Search for the cell housing the specified text and yield its [X, Y] center coordinate. 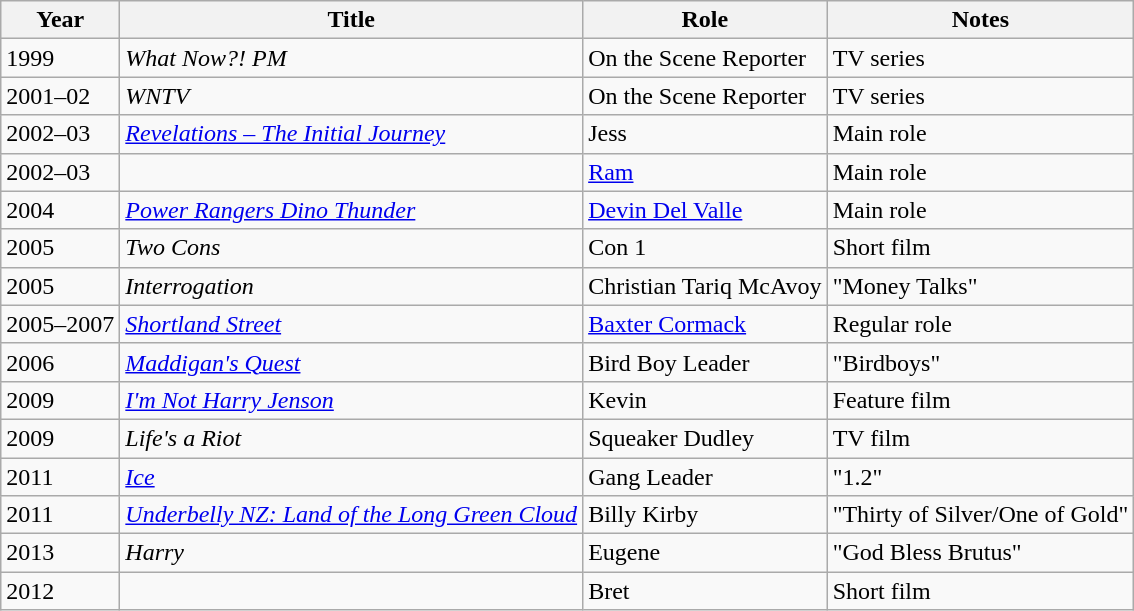
Harry [352, 553]
Jess [705, 134]
Revelations – The Initial Journey [352, 134]
Role [705, 20]
Shortland Street [352, 324]
Squeaker Dudley [705, 438]
Devin Del Valle [705, 210]
Billy Kirby [705, 515]
Ram [705, 172]
2006 [60, 362]
WNTV [352, 96]
Con 1 [705, 248]
TV film [980, 438]
Kevin [705, 400]
Interrogation [352, 286]
"Birdboys" [980, 362]
2012 [60, 591]
Power Rangers Dino Thunder [352, 210]
Gang Leader [705, 477]
Regular role [980, 324]
What Now?! PM [352, 58]
2001–02 [60, 96]
I'm Not Harry Jenson [352, 400]
Eugene [705, 553]
2004 [60, 210]
Feature film [980, 400]
Year [60, 20]
"Thirty of Silver/One of Gold" [980, 515]
Bird Boy Leader [705, 362]
"1.2" [980, 477]
Bret [705, 591]
Life's a Riot [352, 438]
"Money Talks" [980, 286]
1999 [60, 58]
Christian Tariq McAvoy [705, 286]
Maddigan's Quest [352, 362]
Baxter Cormack [705, 324]
"God Bless Brutus" [980, 553]
Title [352, 20]
Two Cons [352, 248]
Ice [352, 477]
2005–2007 [60, 324]
2013 [60, 553]
Notes [980, 20]
Underbelly NZ: Land of the Long Green Cloud [352, 515]
